Search for the cell housing the specified text and yield its (X, Y) center coordinate. 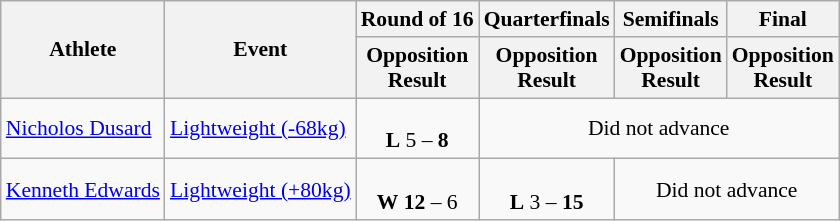
Athlete (83, 50)
Kenneth Edwards (83, 190)
L 3 – 15 (547, 190)
Lightweight (-68kg) (260, 128)
Quarterfinals (547, 19)
Round of 16 (418, 19)
Nicholos Dusard (83, 128)
Semifinals (671, 19)
W 12 – 6 (418, 190)
Final (783, 19)
L 5 – 8 (418, 128)
Event (260, 50)
Lightweight (+80kg) (260, 190)
